Scan for the cell matching the given text and deliver its (x, y) coordinate at center. 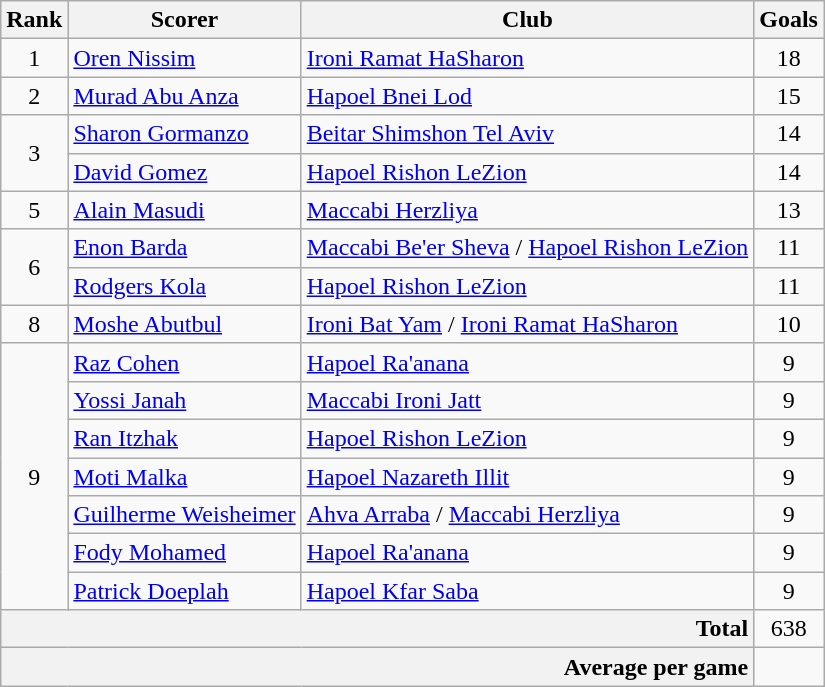
Alain Masudi (184, 210)
Hapoel Bnei Lod (528, 96)
13 (789, 210)
Patrick Doeplah (184, 591)
Scorer (184, 20)
Goals (789, 20)
Ironi Ramat HaSharon (528, 58)
Club (528, 20)
Yossi Janah (184, 400)
Maccabi Herzliya (528, 210)
18 (789, 58)
6 (34, 267)
Sharon Gormanzo (184, 134)
Hapoel Kfar Saba (528, 591)
David Gomez (184, 172)
Moti Malka (184, 477)
Ironi Bat Yam / Ironi Ramat HaSharon (528, 324)
2 (34, 96)
Oren Nissim (184, 58)
8 (34, 324)
Ahva Arraba / Maccabi Herzliya (528, 515)
15 (789, 96)
Maccabi Ironi Jatt (528, 400)
Enon Barda (184, 248)
Average per game (378, 667)
Rank (34, 20)
Fody Mohamed (184, 553)
Ran Itzhak (184, 438)
Maccabi Be'er Sheva / Hapoel Rishon LeZion (528, 248)
10 (789, 324)
5 (34, 210)
3 (34, 153)
Moshe Abutbul (184, 324)
638 (789, 629)
Raz Cohen (184, 362)
Total (378, 629)
Guilherme Weisheimer (184, 515)
Hapoel Nazareth Illit (528, 477)
Rodgers Kola (184, 286)
Beitar Shimshon Tel Aviv (528, 134)
Murad Abu Anza (184, 96)
1 (34, 58)
